Locate the cell with the specified text and output its (X, Y) center coordinate. 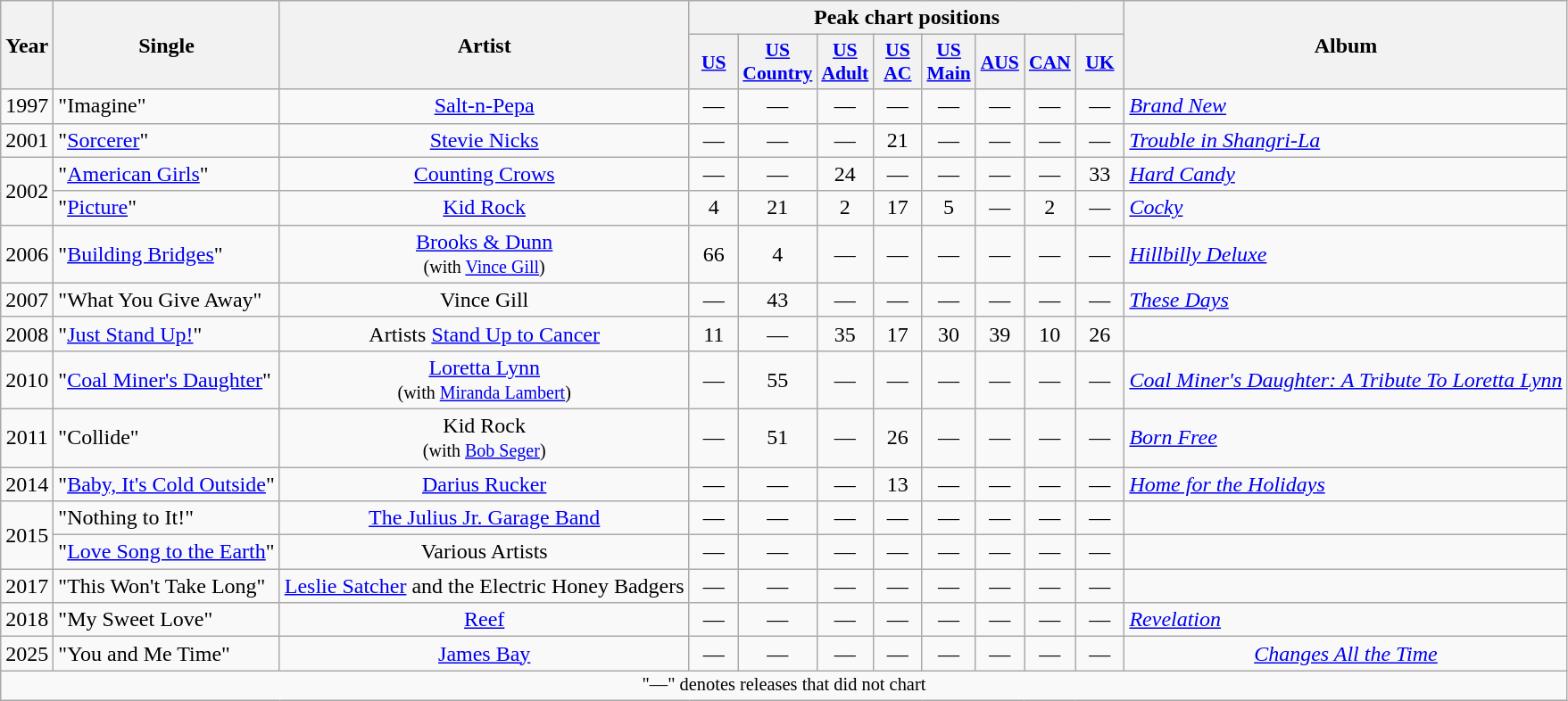
Brand New (1346, 106)
The Julius Jr. Garage Band (484, 518)
Stevie Nicks (484, 140)
Vince Gill (484, 300)
"You and Me Time" (166, 654)
5 (948, 208)
Kid Rock (484, 208)
These Days (1346, 300)
Home for the Holidays (1346, 484)
2014 (27, 484)
Cocky (1346, 208)
Revelation (1346, 620)
Counting Crows (484, 174)
11 (714, 334)
Reef (484, 620)
Brooks & Dunn (with Vince Gill) (484, 253)
2002 (27, 191)
2025 (27, 654)
"This Won't Take Long" (166, 586)
Peak chart positions (907, 18)
Salt-n-Pepa (484, 106)
55 (777, 380)
Born Free (1346, 437)
13 (898, 484)
UK (1099, 62)
Hillbilly Deluxe (1346, 253)
Artist (484, 45)
US AC (898, 62)
10 (1049, 334)
Hard Candy (1346, 174)
"Collide" (166, 437)
Changes All the Time (1346, 654)
Kid Rock (with Bob Seger) (484, 437)
43 (777, 300)
"American Girls" (166, 174)
2017 (27, 586)
US Main (948, 62)
CAN (1049, 62)
"Coal Miner's Daughter" (166, 380)
"Imagine" (166, 106)
2011 (27, 437)
33 (1099, 174)
"Nothing to It!" (166, 518)
"What You Give Away" (166, 300)
35 (844, 334)
24 (844, 174)
US Country (777, 62)
"My Sweet Love" (166, 620)
66 (714, 253)
39 (1000, 334)
Loretta Lynn (with Miranda Lambert) (484, 380)
Year (27, 45)
"Just Stand Up!" (166, 334)
"—" denotes releases that did not chart (784, 686)
2001 (27, 140)
30 (948, 334)
2010 (27, 380)
Leslie Satcher and the Electric Honey Badgers (484, 586)
"Love Song to the Earth" (166, 552)
2018 (27, 620)
2006 (27, 253)
Single (166, 45)
51 (777, 437)
"Building Bridges" (166, 253)
Coal Miner's Daughter: A Tribute To Loretta Lynn (1346, 380)
"Baby, It's Cold Outside" (166, 484)
2008 (27, 334)
James Bay (484, 654)
US Adult (844, 62)
2015 (27, 535)
AUS (1000, 62)
Darius Rucker (484, 484)
Various Artists (484, 552)
Trouble in Shangri-La (1346, 140)
US (714, 62)
Album (1346, 45)
2007 (27, 300)
"Sorcerer" (166, 140)
Artists Stand Up to Cancer (484, 334)
1997 (27, 106)
"Picture" (166, 208)
